Find where the given text appears and provide that cell's center as [X, Y] coordinate. 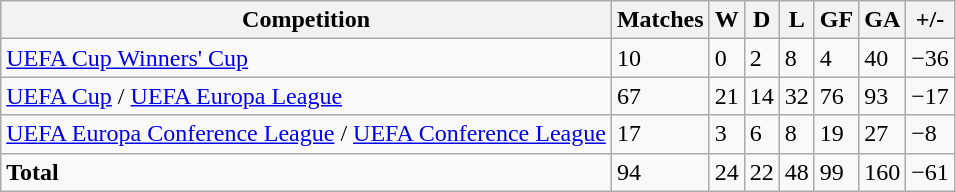
22 [762, 172]
160 [882, 172]
−36 [930, 58]
48 [796, 172]
4 [836, 58]
D [762, 20]
0 [726, 58]
Total [306, 172]
L [796, 20]
19 [836, 134]
GA [882, 20]
27 [882, 134]
24 [726, 172]
3 [726, 134]
6 [762, 134]
40 [882, 58]
32 [796, 96]
UEFA Europa Conference League / UEFA Conference League [306, 134]
−17 [930, 96]
10 [660, 58]
+/- [930, 20]
21 [726, 96]
UEFA Cup / UEFA Europa League [306, 96]
Competition [306, 20]
67 [660, 96]
Matches [660, 20]
76 [836, 96]
94 [660, 172]
W [726, 20]
14 [762, 96]
−8 [930, 134]
UEFA Cup Winners' Cup [306, 58]
−61 [930, 172]
GF [836, 20]
93 [882, 96]
17 [660, 134]
2 [762, 58]
99 [836, 172]
